Return the [x, y] coordinate for the center point of the cell that contains the specified text.  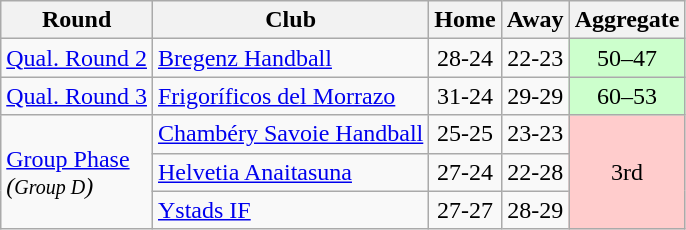
22-28 [535, 172]
Group Phase(Group D) [77, 172]
Round [77, 20]
Qual. Round 2 [77, 58]
23-23 [535, 134]
3rd [627, 172]
22-23 [535, 58]
31-24 [465, 96]
Qual. Round 3 [77, 96]
29-29 [535, 96]
Club [290, 20]
27-24 [465, 172]
Away [535, 20]
28-29 [535, 210]
27-27 [465, 210]
Frigoríficos del Morrazo [290, 96]
Ystads IF [290, 210]
25-25 [465, 134]
Chambéry Savoie Handball [290, 134]
Bregenz Handball [290, 58]
60–53 [627, 96]
Helvetia Anaitasuna [290, 172]
28-24 [465, 58]
Aggregate [627, 20]
Home [465, 20]
50–47 [627, 58]
